Output the [X, Y] coordinate of the center of the cell containing the given text.  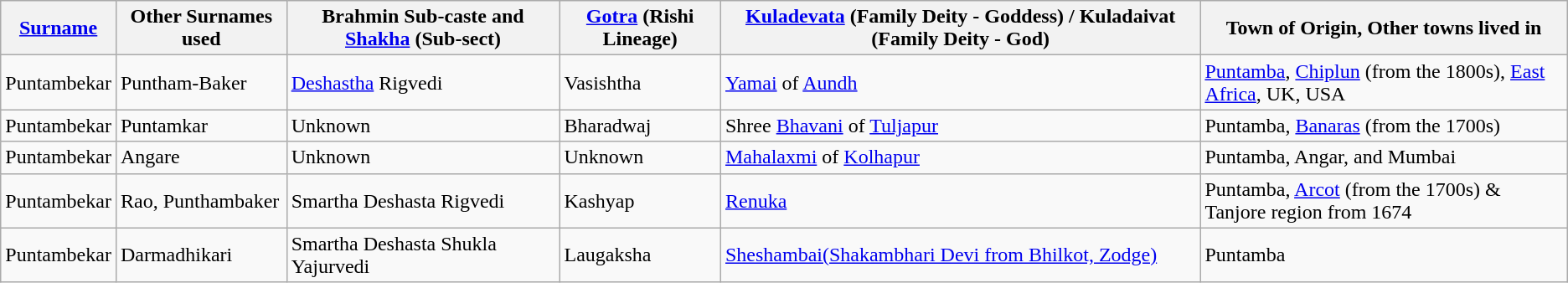
Kuladevata (Family Deity - Goddess) / Kuladaivat (Family Deity - God) [960, 28]
Smartha Deshasta Rigvedi [423, 201]
Puntamba, Arcot (from the 1700s) & Tanjore region from 1674 [1384, 201]
Town of Origin, Other towns lived in [1384, 28]
Surname [59, 28]
Puntamkar [201, 126]
Puntamba, Banaras (from the 1700s) [1384, 126]
Renuka [960, 201]
Laugaksha [640, 255]
Shree Bhavani of Tuljapur [960, 126]
Kashyap [640, 201]
Puntamba, Angar, and Mumbai [1384, 157]
Sheshambai(Shakambhari Devi from Bhilkot, Zodge) [960, 255]
Yamai of Aundh [960, 82]
Mahalaxmi of Kolhapur [960, 157]
Rao, Punthambaker [201, 201]
Angare [201, 157]
Vasishtha [640, 82]
Puntham-Baker [201, 82]
Gotra (Rishi Lineage) [640, 28]
Deshastha Rigvedi [423, 82]
Other Surnames used [201, 28]
Puntamba, Chiplun (from the 1800s), East Africa, UK, USA [1384, 82]
Bharadwaj [640, 126]
Brahmin Sub-caste and Shakha (Sub-sect) [423, 28]
Puntamba [1384, 255]
Smartha Deshasta Shukla Yajurvedi [423, 255]
Darmadhikari [201, 255]
